Extract the [x, y] coordinate from the center of the cell holding the provided text.  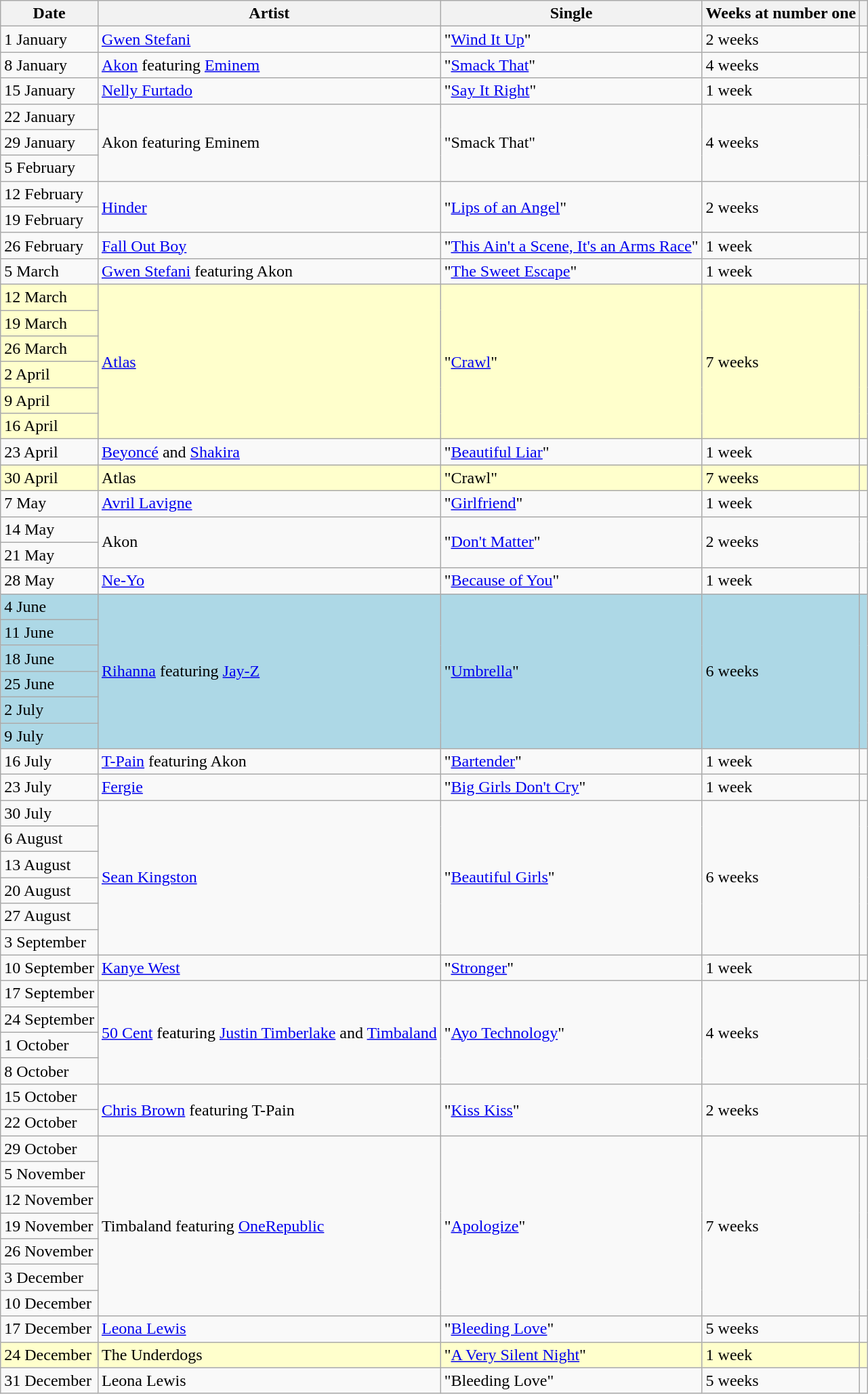
28 May [49, 581]
16 July [49, 762]
17 December [49, 1329]
"Say It Right" [571, 91]
17 September [49, 993]
5 February [49, 168]
Ne-Yo [269, 581]
"Kiss Kiss" [571, 1109]
9 April [49, 401]
26 March [49, 349]
30 April [49, 478]
"Because of You" [571, 581]
Chris Brown featuring T-Pain [269, 1109]
10 December [49, 1303]
3 September [49, 942]
50 Cent featuring Justin Timberlake and Timbaland [269, 1032]
24 December [49, 1355]
22 January [49, 117]
12 November [49, 1200]
"Bartender" [571, 762]
"Beautiful Liar" [571, 452]
"Big Girls Don't Cry" [571, 787]
26 November [49, 1252]
10 September [49, 968]
Timbaland featuring OneRepublic [269, 1226]
9 July [49, 735]
1 January [49, 39]
6 August [49, 839]
18 June [49, 658]
31 December [49, 1380]
11 June [49, 632]
"Umbrella" [571, 671]
Gwen Stefani featuring Akon [269, 271]
The Underdogs [269, 1355]
21 May [49, 555]
23 July [49, 787]
15 January [49, 91]
Single [571, 14]
"Ayo Technology" [571, 1032]
"The Sweet Escape" [571, 271]
19 February [49, 220]
"Lips of an Angel" [571, 207]
1 October [49, 1045]
"Girlfriend" [571, 504]
Hinder [269, 207]
29 October [49, 1149]
15 October [49, 1096]
Nelly Furtado [269, 91]
"Stronger" [571, 968]
19 November [49, 1226]
12 March [49, 297]
"Wind It Up" [571, 39]
8 January [49, 65]
24 September [49, 1019]
Akon [269, 542]
19 March [49, 323]
12 February [49, 194]
14 May [49, 529]
Avril Lavigne [269, 504]
7 May [49, 504]
26 February [49, 245]
20 August [49, 890]
16 April [49, 426]
Gwen Stefani [269, 39]
3 December [49, 1277]
Fall Out Boy [269, 245]
"Apologize" [571, 1226]
5 March [49, 271]
30 July [49, 813]
25 June [49, 684]
Beyoncé and Shakira [269, 452]
8 October [49, 1071]
5 November [49, 1174]
"A Very Silent Night" [571, 1355]
2 July [49, 710]
Artist [269, 14]
2 April [49, 375]
"Beautiful Girls" [571, 878]
"Don't Matter" [571, 542]
29 January [49, 142]
"This Ain't a Scene, It's an Arms Race" [571, 245]
27 August [49, 916]
23 April [49, 452]
T-Pain featuring Akon [269, 762]
13 August [49, 865]
Sean Kingston [269, 878]
Kanye West [269, 968]
Rihanna featuring Jay-Z [269, 671]
4 June [49, 607]
22 October [49, 1122]
Weeks at number one [781, 14]
Fergie [269, 787]
Date [49, 14]
